Pinpoint the cell where the given text exists, returning its [x, y] midpoint coordinate. 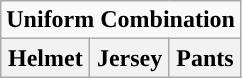
Uniform Combination [121, 20]
Helmet [46, 58]
Pants [204, 58]
Jersey [130, 58]
